For the text-containing cell, return its midpoint in [x, y] coordinate format. 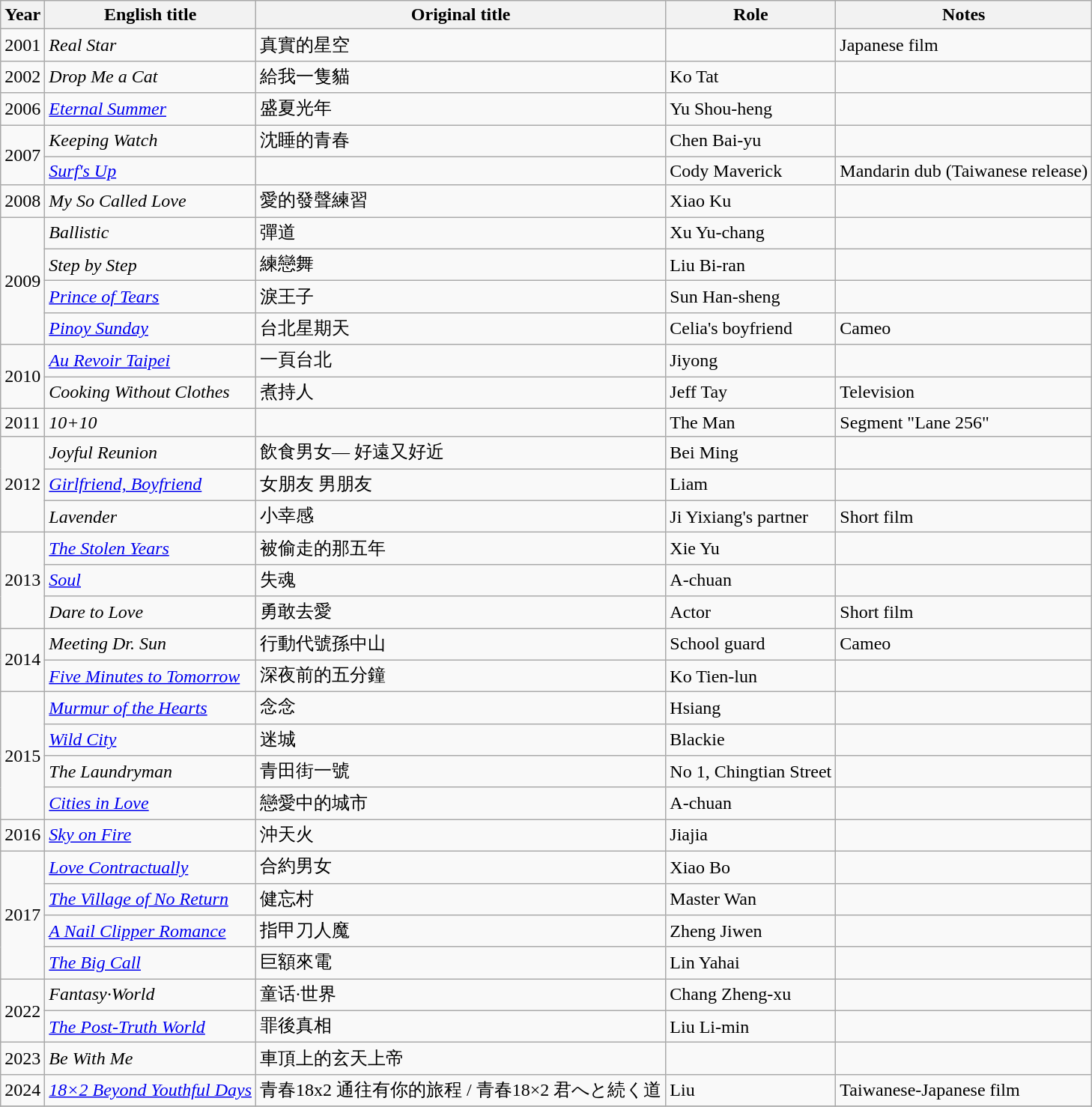
Meeting Dr. Sun [151, 644]
2016 [22, 836]
煮持人 [461, 392]
真實的星空 [461, 45]
Love Contractually [151, 867]
Xie Yu [750, 548]
The Post-Truth World [151, 1026]
2024 [22, 1091]
Cody Maverick [750, 171]
沈睡的青春 [461, 141]
罪後真相 [461, 1026]
迷城 [461, 740]
行動代號孫中山 [461, 644]
2022 [22, 1011]
2014 [22, 659]
Au Revoir Taipei [151, 361]
2015 [22, 756]
淚王子 [461, 297]
The Big Call [151, 963]
Real Star [151, 45]
Lin Yahai [750, 963]
練戀舞 [461, 265]
Pinoy Sunday [151, 328]
Xiao Bo [750, 867]
18×2 Beyond Youthful Days [151, 1091]
愛的發聲練習 [461, 201]
勇敢去愛 [461, 613]
2008 [22, 201]
Prince of Tears [151, 297]
Liu Bi-ran [750, 265]
10+10 [151, 422]
Surf's Up [151, 171]
Liam [750, 485]
盛夏光年 [461, 109]
Joyful Reunion [151, 452]
2011 [22, 422]
巨額來電 [461, 963]
Hsiang [750, 709]
青田街一號 [461, 771]
深夜前的五分鐘 [461, 676]
My So Called Love [151, 201]
Be With Me [151, 1059]
Segment "Lane 256" [964, 422]
小幸感 [461, 517]
Yu Shou-heng [750, 109]
台北星期天 [461, 328]
Japanese film [964, 45]
Ballistic [151, 234]
Chen Bai-yu [750, 141]
Notes [964, 15]
Mandarin dub (Taiwanese release) [964, 171]
Cities in Love [151, 803]
2009 [22, 281]
車頂上的玄天上帝 [461, 1059]
Blackie [750, 740]
念念 [461, 709]
Original title [461, 15]
2013 [22, 580]
沖天火 [461, 836]
Xu Yu-chang [750, 234]
給我一隻貓 [461, 76]
Murmur of the Hearts [151, 709]
Dare to Love [151, 613]
The Stolen Years [151, 548]
合約男女 [461, 867]
Television [964, 392]
2017 [22, 915]
戀愛中的城市 [461, 803]
Ko Tien-lun [750, 676]
Ji Yixiang's partner [750, 517]
Actor [750, 613]
Sun Han-sheng [750, 297]
No 1, Chingtian Street [750, 771]
Master Wan [750, 899]
青春18x2 通往有你的旅程 / 青春18×2 君へと続く道 [461, 1091]
失魂 [461, 580]
Chang Zheng-xu [750, 995]
女朋友 男朋友 [461, 485]
The Laundryman [151, 771]
2001 [22, 45]
彈道 [461, 234]
2012 [22, 485]
Drop Me a Cat [151, 76]
Zheng Jiwen [750, 932]
Liu [750, 1091]
Eternal Summer [151, 109]
2002 [22, 76]
Celia's boyfriend [750, 328]
2010 [22, 376]
The Village of No Return [151, 899]
Bei Ming [750, 452]
一頁台北 [461, 361]
童话·世界 [461, 995]
A Nail Clipper Romance [151, 932]
Jeff Tay [750, 392]
被偷走的那五年 [461, 548]
Soul [151, 580]
Five Minutes to Tomorrow [151, 676]
Taiwanese-Japanese film [964, 1091]
Jiyong [750, 361]
English title [151, 15]
Girlfriend, Boyfriend [151, 485]
Wild City [151, 740]
Sky on Fire [151, 836]
Jiajia [750, 836]
School guard [750, 644]
2023 [22, 1059]
飲食男女— 好遠又好近 [461, 452]
Role [750, 15]
Fantasy·World [151, 995]
2006 [22, 109]
Cooking Without Clothes [151, 392]
Xiao Ku [750, 201]
2007 [22, 154]
Ko Tat [750, 76]
Lavender [151, 517]
Liu Li-min [750, 1026]
The Man [750, 422]
健忘村 [461, 899]
Year [22, 15]
Keeping Watch [151, 141]
Step by Step [151, 265]
指甲刀人魔 [461, 932]
